From the cell containing the given text, extract its center point as (X, Y) coordinate. 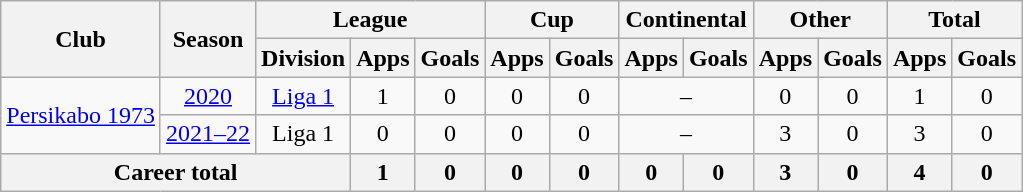
Continental (686, 20)
Season (208, 39)
2020 (208, 96)
Career total (176, 172)
League (370, 20)
Total (954, 20)
2021–22 (208, 134)
Cup (552, 20)
Club (81, 39)
Persikabo 1973 (81, 115)
4 (919, 172)
Division (304, 58)
Other (820, 20)
